Return the [x, y] coordinate for the center point of the cell that contains the specified text.  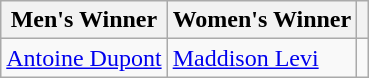
Women's Winner [262, 20]
Men's Winner [84, 20]
Antoine Dupont [84, 58]
Maddison Levi [262, 58]
